Capture the cell that displays the provided text and extract its [X, Y] central coordinate. 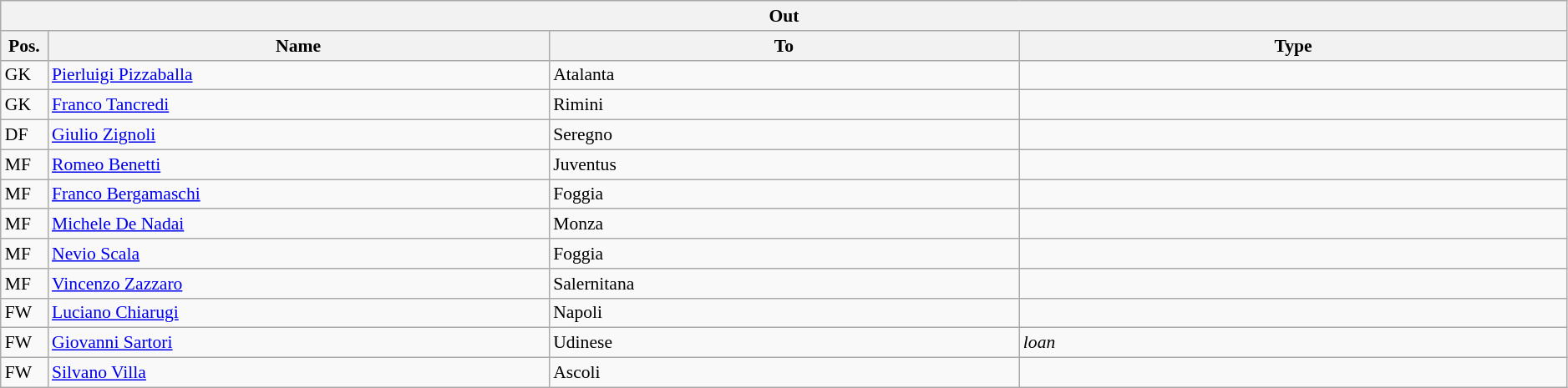
To [784, 46]
Type [1293, 46]
Nevio Scala [298, 254]
Vincenzo Zazzaro [298, 284]
Atalanta [784, 75]
DF [24, 135]
Silvano Villa [298, 373]
Name [298, 46]
Luciano Chiarugi [298, 313]
Giovanni Sartori [298, 343]
Rimini [784, 105]
Monza [784, 224]
Pierluigi Pizzaballa [298, 75]
Romeo Benetti [298, 164]
Napoli [784, 313]
Franco Tancredi [298, 105]
Seregno [784, 135]
Ascoli [784, 373]
Juventus [784, 164]
Pos. [24, 46]
Udinese [784, 343]
Out [784, 16]
Giulio Zignoli [298, 135]
Michele De Nadai [298, 224]
loan [1293, 343]
Salernitana [784, 284]
Franco Bergamaschi [298, 194]
